Return the (X, Y) coordinate for the center point of the cell that contains the specified text.  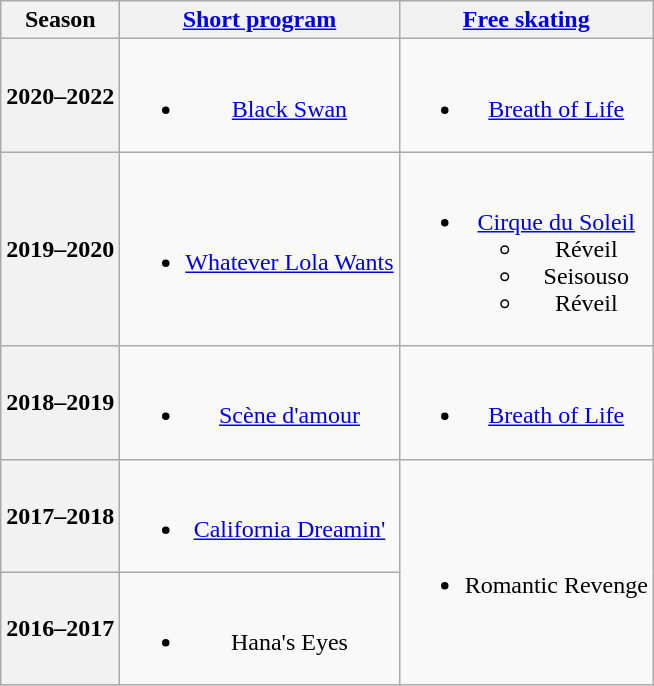
2018–2019 (60, 402)
Free skating (526, 20)
Whatever Lola Wants (260, 249)
Short program (260, 20)
Season (60, 20)
Cirque du SoleilRéveilSeisousoRéveil (526, 249)
Romantic Revenge (526, 572)
Black Swan (260, 96)
2019–2020 (60, 249)
2017–2018 (60, 516)
2016–2017 (60, 628)
2020–2022 (60, 96)
California Dreamin' (260, 516)
Scène d'amour (260, 402)
Hana's Eyes (260, 628)
